Detect which cell encompasses the target text, then output its [x, y] center coordinate. 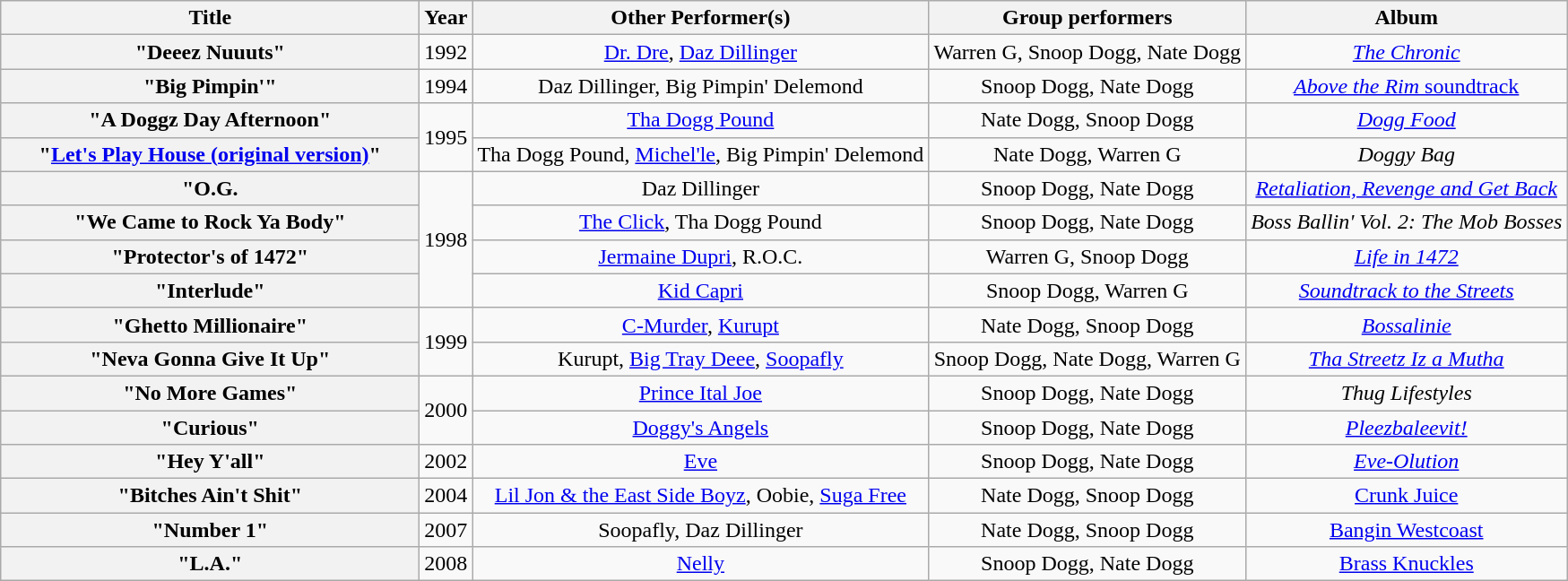
"No More Games" [210, 393]
Pleezbaleevit! [1407, 428]
"Hey Y'all" [210, 462]
Warren G, Snoop Dogg, Nate Dogg [1087, 52]
Life in 1472 [1407, 256]
1995 [446, 137]
1992 [446, 52]
2002 [446, 462]
"Ghetto Millionaire" [210, 325]
"Bitches Ain't Shit" [210, 496]
Dogg Food [1407, 120]
Title [210, 18]
"Let's Play House (original version)" [210, 154]
Snoop Dogg, Warren G [1087, 290]
"L.A." [210, 564]
1999 [446, 342]
Snoop Dogg, Nate Dogg, Warren G [1087, 359]
Above the Rim soundtrack [1407, 86]
Thug Lifestyles [1407, 393]
2008 [446, 564]
"Curious" [210, 428]
Eve-Olution [1407, 462]
Soopafly, Daz Dillinger [701, 530]
The Click, Tha Dogg Pound [701, 222]
Brass Knuckles [1407, 564]
Bangin Westcoast [1407, 530]
Tha Dogg Pound [701, 120]
Tha Streetz Iz a Mutha [1407, 359]
"Neva Gonna Give It Up" [210, 359]
Retaliation, Revenge and Get Back [1407, 188]
Lil Jon & the East Side Boyz, Oobie, Suga Free [701, 496]
Soundtrack to the Streets [1407, 290]
Bossalinie [1407, 325]
The Chronic [1407, 52]
Doggy's Angels [701, 428]
"Interlude" [210, 290]
Prince Ital Joe [701, 393]
Album [1407, 18]
2007 [446, 530]
Warren G, Snoop Dogg [1087, 256]
Crunk Juice [1407, 496]
Doggy Bag [1407, 154]
Kurupt, Big Tray Deee, Soopafly [701, 359]
Jermaine Dupri, R.O.C. [701, 256]
"O.G. [210, 188]
Nate Dogg, Warren G [1087, 154]
"Big Pimpin'" [210, 86]
Tha Dogg Pound, Michel'le, Big Pimpin' Delemond [701, 154]
Dr. Dre, Daz Dillinger [701, 52]
1994 [446, 86]
Boss Ballin' Vol. 2: The Mob Bosses [1407, 222]
"A Doggz Day Afternoon" [210, 120]
"We Came to Rock Ya Body" [210, 222]
Daz Dillinger [701, 188]
Year [446, 18]
Nelly [701, 564]
Eve [701, 462]
2004 [446, 496]
2000 [446, 410]
"Deeez Nuuuts" [210, 52]
Other Performer(s) [701, 18]
"Number 1" [210, 530]
"Protector's of 1472" [210, 256]
Daz Dillinger, Big Pimpin' Delemond [701, 86]
Group performers [1087, 18]
C-Murder, Kurupt [701, 325]
1998 [446, 239]
Kid Capri [701, 290]
